From the cell containing the given text, extract its center point as (X, Y) coordinate. 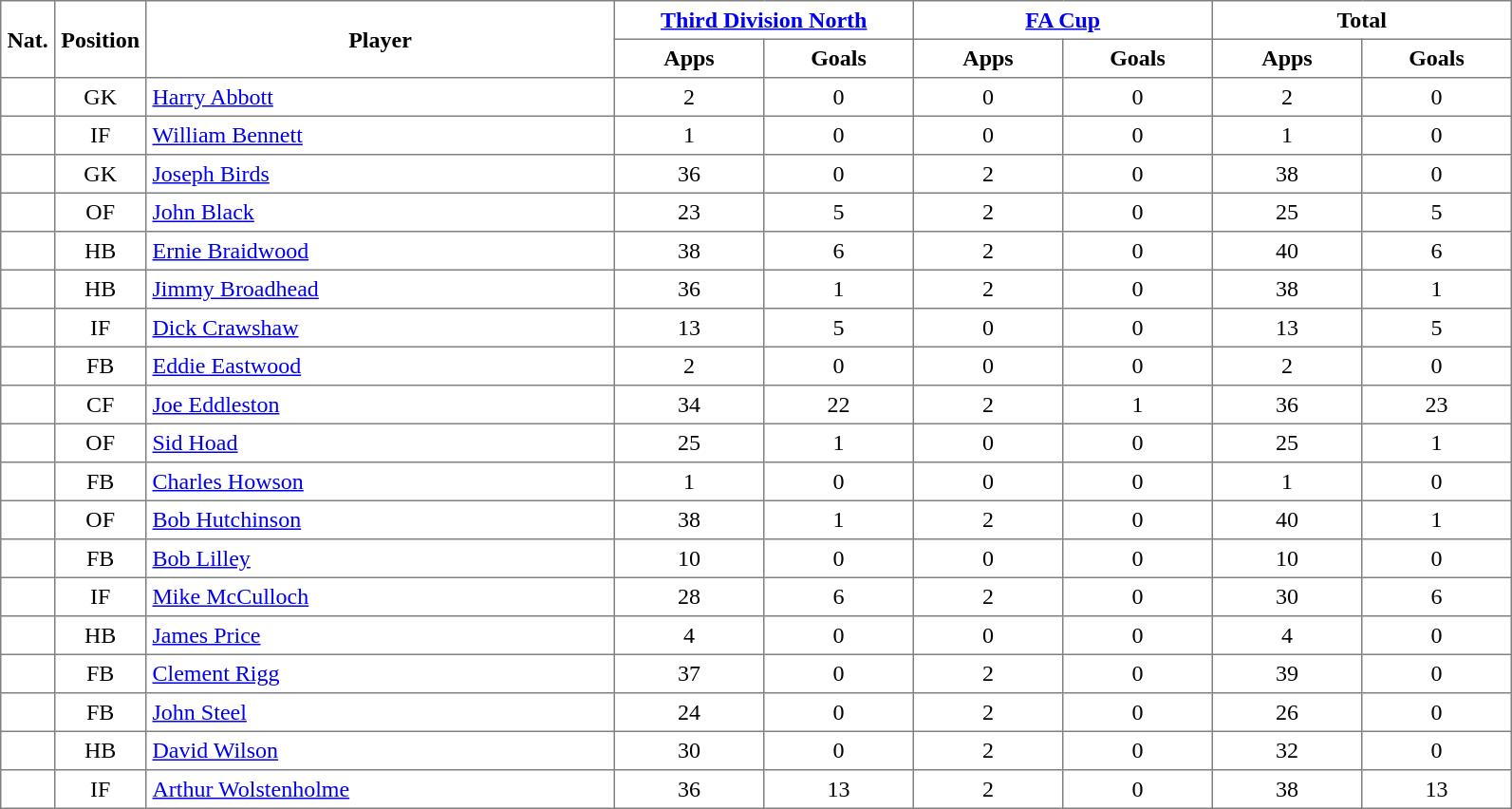
26 (1287, 712)
Joe Eddleston (381, 404)
Player (381, 40)
David Wilson (381, 750)
22 (839, 404)
Bob Hutchinson (381, 519)
Nat. (28, 40)
John Steel (381, 712)
James Price (381, 635)
John Black (381, 212)
37 (689, 673)
Joseph Birds (381, 174)
Jimmy Broadhead (381, 289)
Position (101, 40)
39 (1287, 673)
Third Division North (763, 20)
Dick Crawshaw (381, 328)
William Bennett (381, 135)
Harry Abbott (381, 97)
28 (689, 596)
Clement Rigg (381, 673)
Ernie Braidwood (381, 251)
FA Cup (1063, 20)
Mike McCulloch (381, 596)
Eddie Eastwood (381, 366)
Bob Lilley (381, 558)
Arthur Wolstenholme (381, 789)
32 (1287, 750)
Charles Howson (381, 481)
34 (689, 404)
Total (1361, 20)
24 (689, 712)
CF (101, 404)
Sid Hoad (381, 442)
